From the cell containing the given text, extract its center point as [x, y] coordinate. 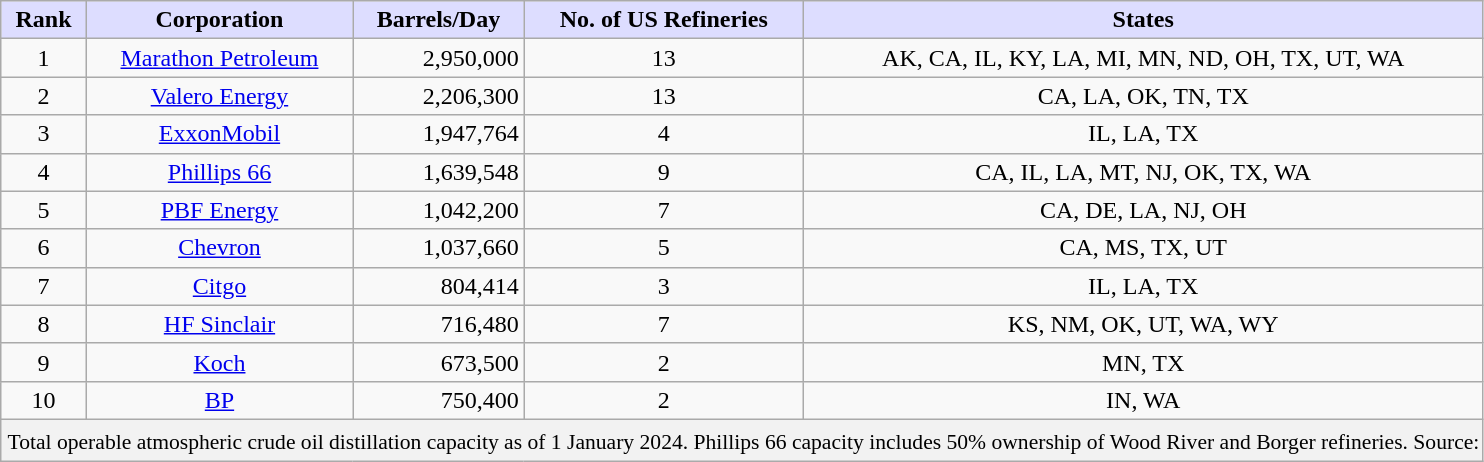
1,037,660 [439, 248]
AK, CA, IL, KY, LA, MI, MN, ND, OH, TX, UT, WA [1143, 58]
CA, LA, OK, TN, TX [1143, 96]
ExxonMobil [219, 134]
1,947,764 [439, 134]
KS, NM, OK, UT, WA, WY [1143, 324]
No. of US Refineries [664, 20]
BP [219, 400]
8 [44, 324]
CA, MS, TX, UT [1143, 248]
10 [44, 400]
CA, DE, LA, NJ, OH [1143, 210]
Chevron [219, 248]
716,480 [439, 324]
MN, TX [1143, 362]
IN, WA [1143, 400]
Koch [219, 362]
1,639,548 [439, 172]
HF Sinclair [219, 324]
804,414 [439, 286]
Corporation [219, 20]
Valero Energy [219, 96]
CA, IL, LA, MT, NJ, OK, TX, WA [1143, 172]
PBF Energy [219, 210]
Marathon Petroleum [219, 58]
2,950,000 [439, 58]
1 [44, 58]
2,206,300 [439, 96]
1,042,200 [439, 210]
750,400 [439, 400]
Barrels/Day [439, 20]
Rank [44, 20]
Phillips 66 [219, 172]
6 [44, 248]
States [1143, 20]
Citgo [219, 286]
673,500 [439, 362]
